For the text-containing cell, return its midpoint in [X, Y] coordinate format. 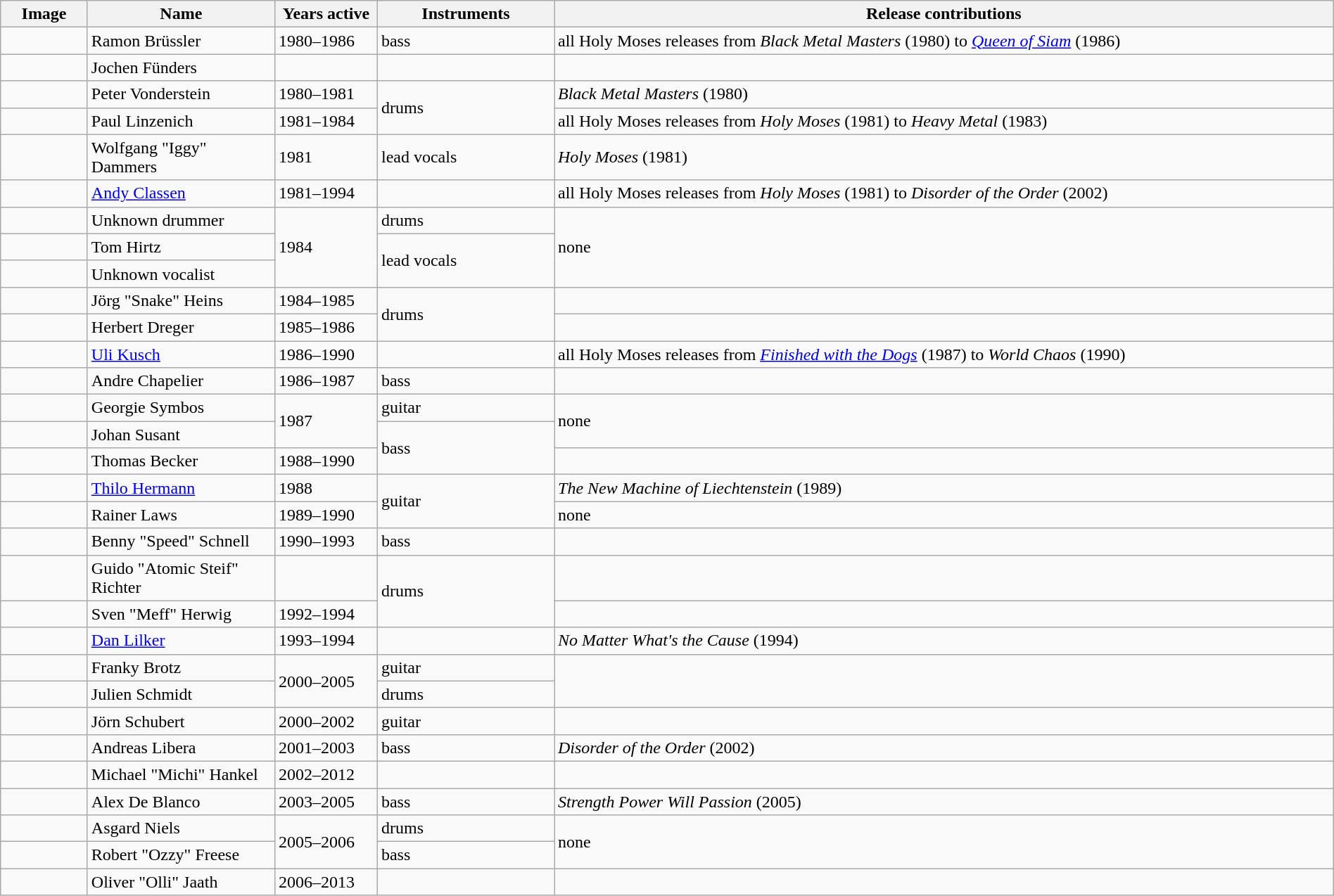
all Holy Moses releases from Finished with the Dogs (1987) to World Chaos (1990) [944, 354]
all Holy Moses releases from Black Metal Masters (1980) to Queen of Siam (1986) [944, 41]
2001–2003 [326, 748]
all Holy Moses releases from Holy Moses (1981) to Heavy Metal (1983) [944, 121]
Dan Lilker [181, 641]
Instruments [466, 14]
The New Machine of Liechtenstein (1989) [944, 488]
Jörg "Snake" Heins [181, 300]
Image [44, 14]
Tom Hirtz [181, 247]
1990–1993 [326, 542]
Sven "Meff" Herwig [181, 614]
Michael "Michi" Hankel [181, 774]
Alex De Blanco [181, 801]
Robert "Ozzy" Freese [181, 855]
1993–1994 [326, 641]
Rainer Laws [181, 515]
2000–2005 [326, 681]
Asgard Niels [181, 828]
Uli Kusch [181, 354]
2002–2012 [326, 774]
Holy Moses (1981) [944, 158]
1986–1987 [326, 381]
1981–1994 [326, 193]
Thilo Hermann [181, 488]
2003–2005 [326, 801]
1992–1994 [326, 614]
Georgie Symbos [181, 408]
Unknown vocalist [181, 274]
Jochen Fünders [181, 68]
2006–2013 [326, 882]
Johan Susant [181, 435]
No Matter What's the Cause (1994) [944, 641]
1988 [326, 488]
1984 [326, 247]
all Holy Moses releases from Holy Moses (1981) to Disorder of the Order (2002) [944, 193]
Julien Schmidt [181, 694]
Benny "Speed" Schnell [181, 542]
Years active [326, 14]
Herbert Dreger [181, 327]
1986–1990 [326, 354]
Guido "Atomic Steif" Richter [181, 578]
Andre Chapelier [181, 381]
Wolfgang "Iggy" Dammers [181, 158]
1989–1990 [326, 515]
1984–1985 [326, 300]
1987 [326, 421]
2005–2006 [326, 842]
Franky Brotz [181, 667]
Paul Linzenich [181, 121]
Ramon Brüssler [181, 41]
1981–1984 [326, 121]
Strength Power Will Passion (2005) [944, 801]
Oliver "Olli" Jaath [181, 882]
1980–1981 [326, 94]
Disorder of the Order (2002) [944, 748]
Andy Classen [181, 193]
Release contributions [944, 14]
Peter Vonderstein [181, 94]
Name [181, 14]
Unknown drummer [181, 220]
2000–2002 [326, 721]
Black Metal Masters (1980) [944, 94]
1988–1990 [326, 461]
1981 [326, 158]
1980–1986 [326, 41]
Jörn Schubert [181, 721]
Thomas Becker [181, 461]
Andreas Libera [181, 748]
1985–1986 [326, 327]
